Determine the (x, y) coordinate at the center of the cell enclosing the given text.  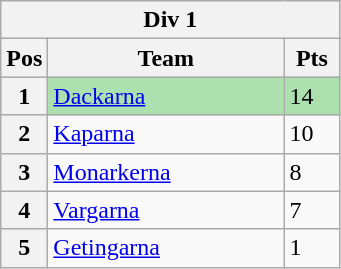
Vargarna (166, 210)
10 (312, 134)
14 (312, 96)
5 (24, 248)
Div 1 (170, 20)
Dackarna (166, 96)
Getingarna (166, 248)
8 (312, 172)
2 (24, 134)
Pos (24, 58)
Kaparna (166, 134)
Team (166, 58)
3 (24, 172)
Monarkerna (166, 172)
7 (312, 210)
4 (24, 210)
Pts (312, 58)
